From the cell containing the given text, extract its center point as [X, Y] coordinate. 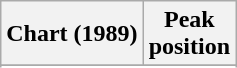
Chart (1989) [72, 34]
Peak position [189, 34]
